From the cell containing the given text, extract its center point as [X, Y] coordinate. 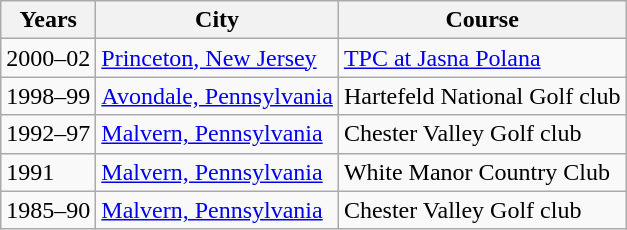
City [218, 20]
White Manor Country Club [482, 172]
Years [48, 20]
1991 [48, 172]
Hartefeld National Golf club [482, 96]
1998–99 [48, 96]
1992–97 [48, 134]
TPC at Jasna Polana [482, 58]
Course [482, 20]
1985–90 [48, 210]
Avondale, Pennsylvania [218, 96]
Princeton, New Jersey [218, 58]
2000–02 [48, 58]
